Scan for the cell matching the given text and deliver its (x, y) coordinate at center. 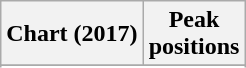
Chart (2017) (72, 34)
Peakpositions (194, 34)
